Locate the cell with the specified text and output its (X, Y) center coordinate. 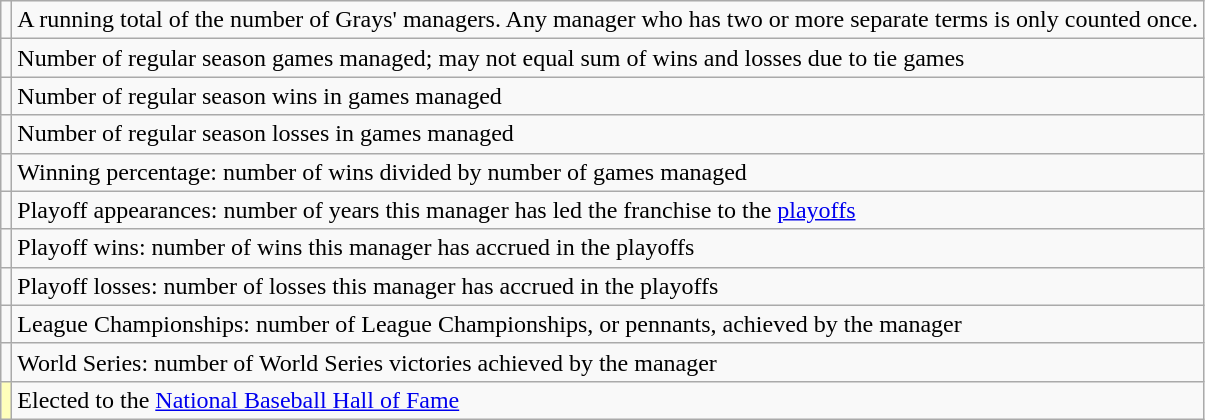
Playoff wins: number of wins this manager has accrued in the playoffs (608, 248)
World Series: number of World Series victories achieved by the manager (608, 362)
Number of regular season losses in games managed (608, 134)
Playoff appearances: number of years this manager has led the franchise to the playoffs (608, 210)
Number of regular season wins in games managed (608, 96)
Number of regular season games managed; may not equal sum of wins and losses due to tie games (608, 58)
League Championships: number of League Championships, or pennants, achieved by the manager (608, 324)
Winning percentage: number of wins divided by number of games managed (608, 172)
Playoff losses: number of losses this manager has accrued in the playoffs (608, 286)
Elected to the National Baseball Hall of Fame (608, 400)
A running total of the number of Grays' managers. Any manager who has two or more separate terms is only counted once. (608, 20)
